Extract the (x, y) coordinate from the center of the cell holding the provided text.  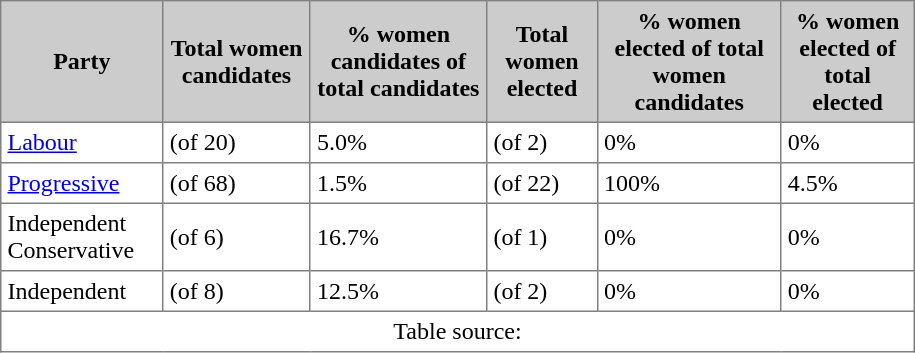
Total women candidates (236, 62)
Total women elected (542, 62)
1.5% (398, 183)
Party (82, 62)
100% (689, 183)
4.5% (848, 183)
(of 20) (236, 142)
12.5% (398, 291)
(of 8) (236, 291)
Independent Conservative (82, 237)
Independent (82, 291)
(of 6) (236, 237)
% women candidates of total candidates (398, 62)
% women elected of total women candidates (689, 62)
(of 68) (236, 183)
16.7% (398, 237)
(of 22) (542, 183)
Table source: (458, 331)
5.0% (398, 142)
% women elected of total elected (848, 62)
Progressive (82, 183)
Labour (82, 142)
(of 1) (542, 237)
